Scan for the cell matching the given text and deliver its [X, Y] coordinate at center. 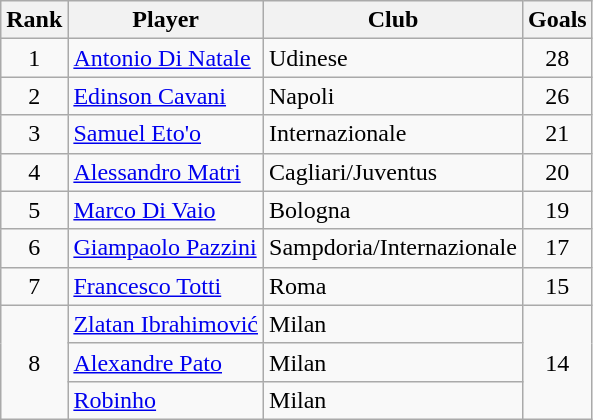
2 [34, 96]
Club [394, 20]
Udinese [394, 58]
Cagliari/Juventus [394, 172]
4 [34, 172]
Internazionale [394, 134]
28 [557, 58]
Bologna [394, 210]
17 [557, 248]
Roma [394, 286]
Edinson Cavani [166, 96]
Marco Di Vaio [166, 210]
8 [34, 362]
Samuel Eto'o [166, 134]
Player [166, 20]
7 [34, 286]
Rank [34, 20]
Alexandre Pato [166, 362]
6 [34, 248]
Zlatan Ibrahimović [166, 324]
5 [34, 210]
Robinho [166, 400]
26 [557, 96]
19 [557, 210]
Antonio Di Natale [166, 58]
15 [557, 286]
Goals [557, 20]
3 [34, 134]
Napoli [394, 96]
Sampdoria/Internazionale [394, 248]
21 [557, 134]
Alessandro Matri [166, 172]
Francesco Totti [166, 286]
1 [34, 58]
20 [557, 172]
14 [557, 362]
Giampaolo Pazzini [166, 248]
